Return (X, Y) of the center of cell containing provided text 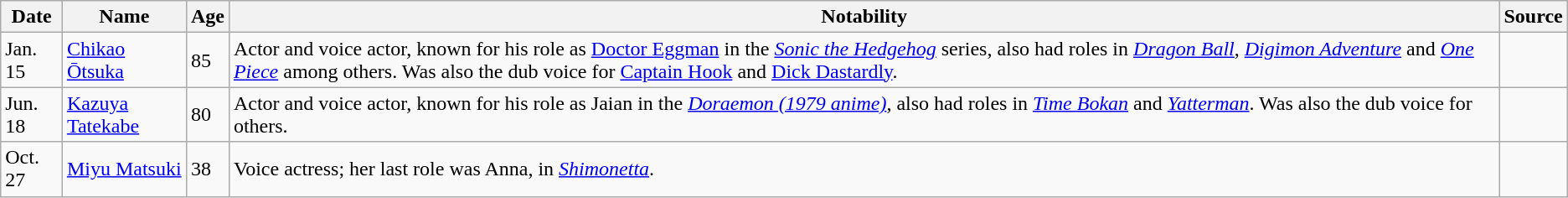
85 (208, 60)
Voice actress; her last role was Anna, in Shimonetta. (864, 169)
Chikao Ōtsuka (124, 60)
Date (32, 17)
Jun. 18 (32, 114)
Source (1533, 17)
Age (208, 17)
Kazuya Tatekabe (124, 114)
Name (124, 17)
Notability (864, 17)
38 (208, 169)
Jan. 15 (32, 60)
Oct. 27 (32, 169)
Miyu Matsuki (124, 169)
80 (208, 114)
